Detect which cell encompasses the target text, then output its [X, Y] center coordinate. 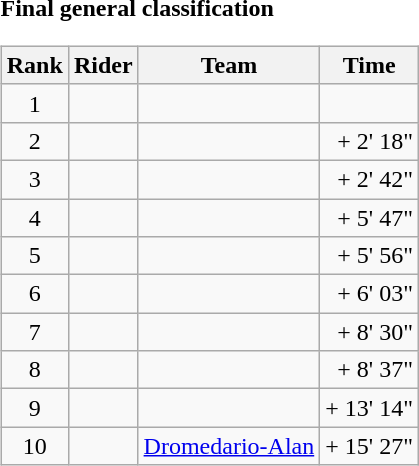
7 [34, 332]
Time [370, 65]
+ 8' 30" [370, 332]
+ 2' 42" [370, 179]
8 [34, 370]
9 [34, 408]
Rank [34, 65]
+ 2' 18" [370, 141]
Dromedario-Alan [229, 446]
6 [34, 294]
+ 5' 56" [370, 256]
+ 6' 03" [370, 294]
3 [34, 179]
Rider [103, 65]
5 [34, 256]
+ 13' 14" [370, 408]
+ 5' 47" [370, 217]
+ 15' 27" [370, 446]
2 [34, 141]
1 [34, 103]
Team [229, 65]
4 [34, 217]
+ 8' 37" [370, 370]
10 [34, 446]
